Capture the cell that displays the provided text and extract its (x, y) central coordinate. 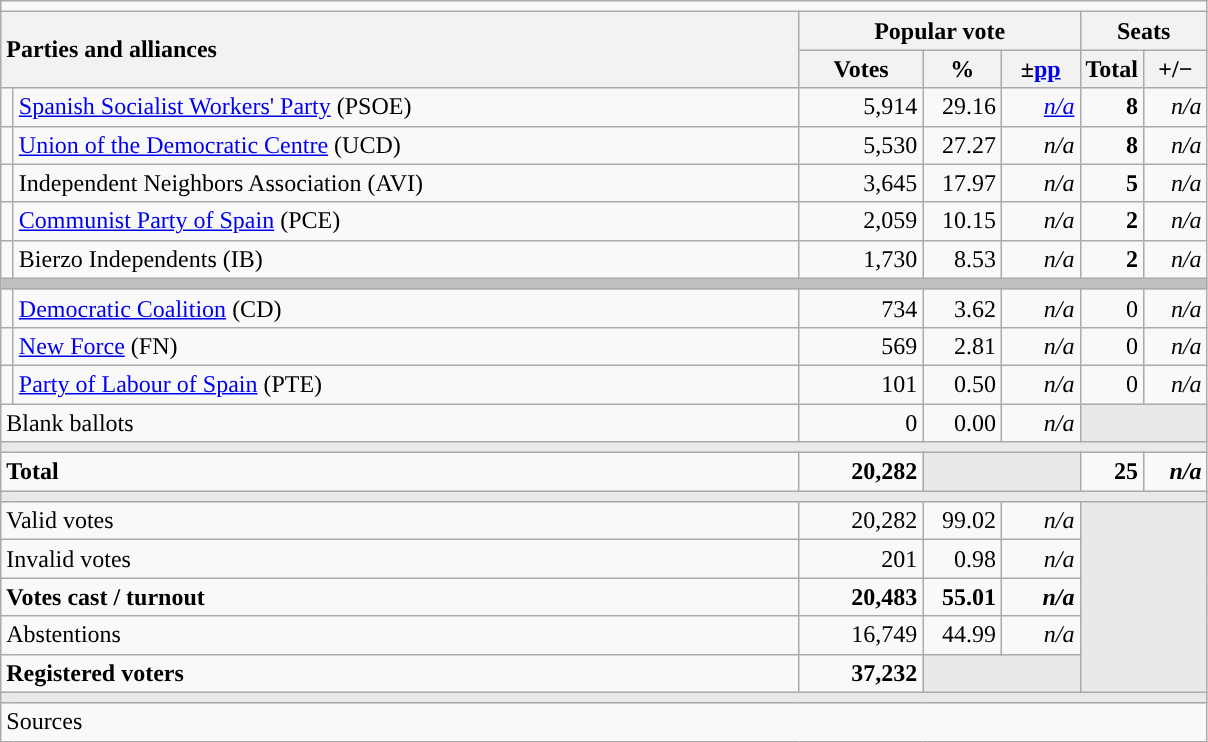
101 (861, 384)
20,483 (861, 597)
27.27 (962, 145)
0.50 (962, 384)
Union of the Democratic Centre (UCD) (406, 145)
Parties and alliances (400, 50)
734 (861, 308)
Bierzo Independents (IB) (406, 259)
2,059 (861, 221)
0.00 (962, 423)
29.16 (962, 107)
0.98 (962, 559)
5,914 (861, 107)
+/− (1176, 69)
Seats (1144, 31)
Votes cast / turnout (400, 597)
3,645 (861, 183)
201 (861, 559)
17.97 (962, 183)
Popular vote (940, 31)
Votes (861, 69)
Registered voters (400, 673)
3.62 (962, 308)
2.81 (962, 346)
99.02 (962, 521)
Independent Neighbors Association (AVI) (406, 183)
25 (1112, 472)
Invalid votes (400, 559)
Democratic Coalition (CD) (406, 308)
5,530 (861, 145)
Blank ballots (400, 423)
1,730 (861, 259)
Sources (604, 722)
Communist Party of Spain (PCE) (406, 221)
Party of Labour of Spain (PTE) (406, 384)
8.53 (962, 259)
Valid votes (400, 521)
569 (861, 346)
% (962, 69)
10.15 (962, 221)
5 (1112, 183)
±pp (1040, 69)
New Force (FN) (406, 346)
44.99 (962, 635)
16,749 (861, 635)
55.01 (962, 597)
Spanish Socialist Workers' Party (PSOE) (406, 107)
37,232 (861, 673)
Abstentions (400, 635)
